Search for the cell housing the specified text and yield its (x, y) center coordinate. 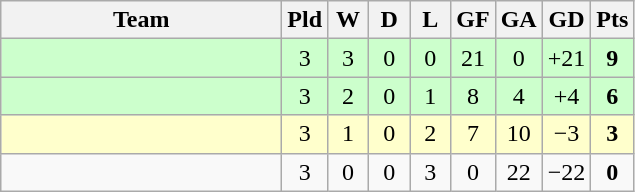
21 (473, 58)
−22 (566, 172)
4 (518, 96)
−3 (566, 134)
Team (142, 20)
+21 (566, 58)
8 (473, 96)
6 (612, 96)
GD (566, 20)
Pts (612, 20)
L (430, 20)
10 (518, 134)
Pld (305, 20)
22 (518, 172)
GA (518, 20)
+4 (566, 96)
7 (473, 134)
GF (473, 20)
D (390, 20)
9 (612, 58)
W (348, 20)
